Determine the [x, y] coordinate at the center of the cell enclosing the given text.  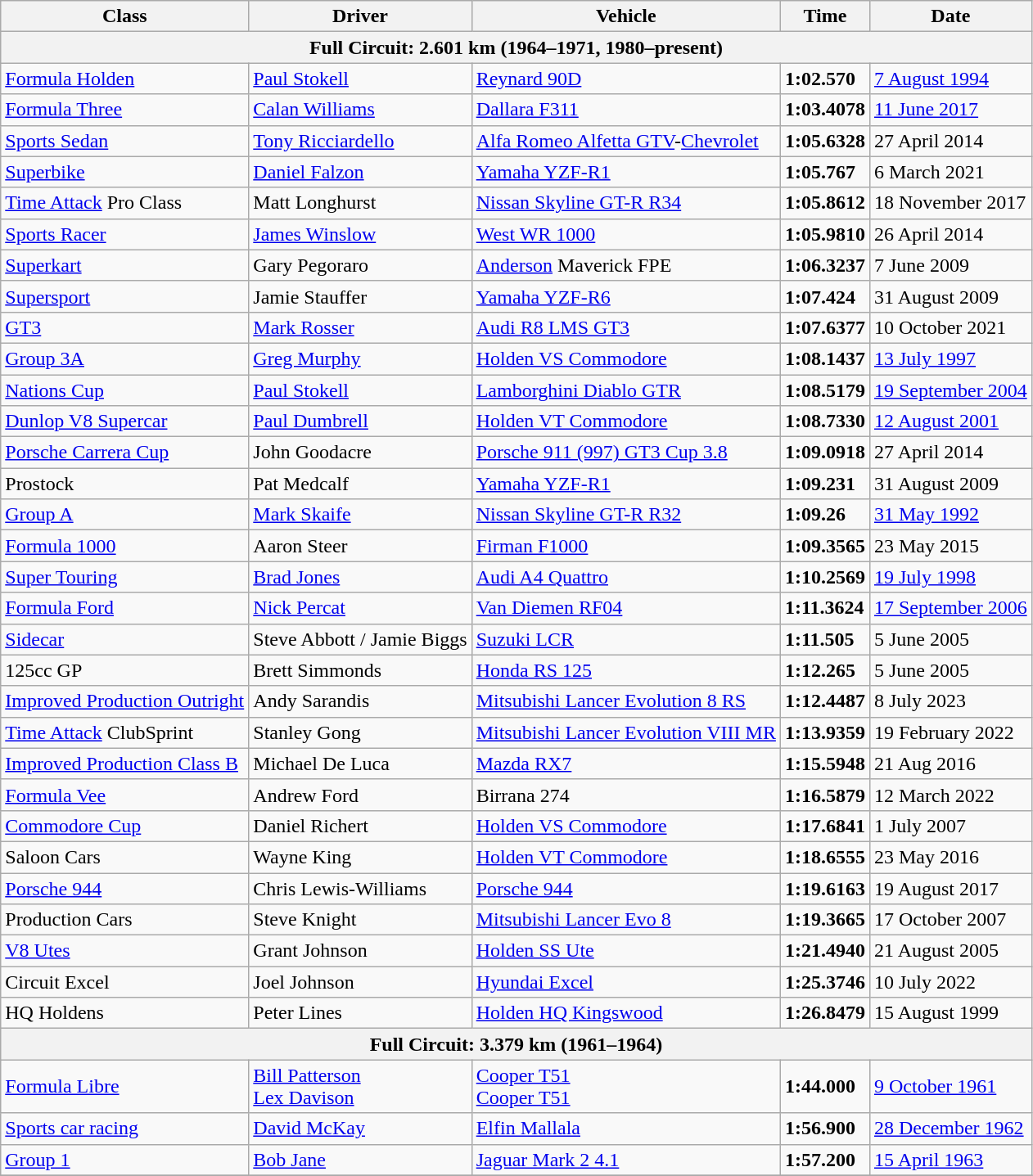
125cc GP [124, 670]
Pat Medcalf [360, 484]
1:09.0918 [825, 453]
Supersport [124, 296]
Production Cars [124, 920]
21 Aug 2016 [950, 764]
1:11.3624 [825, 608]
19 July 1998 [950, 577]
West WR 1000 [625, 234]
19 September 2004 [950, 390]
Paul Dumbrell [360, 421]
Saloon Cars [124, 857]
Elfin Mallala [625, 1129]
28 December 1962 [950, 1129]
Cooper T51Cooper T51 [625, 1087]
Nick Percat [360, 608]
1:05.8612 [825, 203]
Formula Ford [124, 608]
1:12.4487 [825, 701]
Suzuki LCR [625, 639]
1:09.26 [825, 515]
Formula Holden [124, 79]
7 June 2009 [950, 265]
Class [124, 16]
Greg Murphy [360, 358]
V8 Utes [124, 951]
Daniel Falzon [360, 172]
21 August 2005 [950, 951]
Nations Cup [124, 390]
Mark Skaife [360, 515]
Superbike [124, 172]
26 April 2014 [950, 234]
Mitsubishi Lancer Evolution 8 RS [625, 701]
Anderson Maverick FPE [625, 265]
Holden SS Ute [625, 951]
Formula Three [124, 110]
1 July 2007 [950, 826]
Firman F1000 [625, 546]
Group A [124, 515]
Steve Abbott / Jamie Biggs [360, 639]
19 August 2017 [950, 888]
1:13.9359 [825, 732]
Yamaha YZF-R6 [625, 296]
8 July 2023 [950, 701]
13 July 1997 [950, 358]
Dallara F311 [625, 110]
Daniel Richert [360, 826]
Date [950, 16]
12 March 2022 [950, 795]
Mitsubishi Lancer Evolution VIII MR [625, 732]
1:19.6163 [825, 888]
15 April 1963 [950, 1160]
1:16.5879 [825, 795]
Brett Simmonds [360, 670]
Formula 1000 [124, 546]
Hyundai Excel [625, 982]
Commodore Cup [124, 826]
Tony Ricciardello [360, 141]
7 August 1994 [950, 79]
Jamie Stauffer [360, 296]
17 September 2006 [950, 608]
Jaguar Mark 2 4.1 [625, 1160]
Time [825, 16]
1:05.6328 [825, 141]
Grant Johnson [360, 951]
1:06.3237 [825, 265]
Joel Johnson [360, 982]
Driver [360, 16]
1:07.424 [825, 296]
10 July 2022 [950, 982]
1:25.3746 [825, 982]
9 October 1961 [950, 1087]
Birrana 274 [625, 795]
19 February 2022 [950, 732]
Formula Libre [124, 1087]
1:08.1437 [825, 358]
Nissan Skyline GT-R R34 [625, 203]
Holden HQ Kingswood [625, 1013]
1:17.6841 [825, 826]
Honda RS 125 [625, 670]
Mazda RX7 [625, 764]
Prostock [124, 484]
1:05.767 [825, 172]
Superkart [124, 265]
Sports Sedan [124, 141]
Formula Vee [124, 795]
Matt Longhurst [360, 203]
11 June 2017 [950, 110]
Improved Production Class B [124, 764]
Bob Jane [360, 1160]
Sports Racer [124, 234]
6 March 2021 [950, 172]
Aaron Steer [360, 546]
Full Circuit: 2.601 km (1964–1971, 1980–present) [516, 47]
1:19.3665 [825, 920]
Andrew Ford [360, 795]
18 November 2017 [950, 203]
Peter Lines [360, 1013]
1:12.265 [825, 670]
Lamborghini Diablo GTR [625, 390]
1:09.3565 [825, 546]
Reynard 90D [625, 79]
31 May 1992 [950, 515]
1:08.5179 [825, 390]
Wayne King [360, 857]
1:08.7330 [825, 421]
John Goodacre [360, 453]
GT3 [124, 327]
Super Touring [124, 577]
17 October 2007 [950, 920]
Time Attack ClubSprint [124, 732]
Chris Lewis-Williams [360, 888]
James Winslow [360, 234]
Michael De Luca [360, 764]
Vehicle [625, 16]
23 May 2016 [950, 857]
Full Circuit: 3.379 km (1961–1964) [516, 1044]
15 August 1999 [950, 1013]
Dunlop V8 Supercar [124, 421]
12 August 2001 [950, 421]
1:15.5948 [825, 764]
Andy Sarandis [360, 701]
23 May 2015 [950, 546]
Group 3A [124, 358]
Van Diemen RF04 [625, 608]
Sports car racing [124, 1129]
Audi A4 Quattro [625, 577]
1:21.4940 [825, 951]
1:09.231 [825, 484]
10 October 2021 [950, 327]
1:11.505 [825, 639]
Mark Rosser [360, 327]
1:44.000 [825, 1087]
Porsche 911 (997) GT3 Cup 3.8 [625, 453]
Time Attack Pro Class [124, 203]
Bill Patterson Lex Davison [360, 1087]
1:02.570 [825, 79]
Nissan Skyline GT-R R32 [625, 515]
Porsche Carrera Cup [124, 453]
1:18.6555 [825, 857]
Circuit Excel [124, 982]
1:05.9810 [825, 234]
Mitsubishi Lancer Evo 8 [625, 920]
Improved Production Outright [124, 701]
1:26.8479 [825, 1013]
Sidecar [124, 639]
1:56.900 [825, 1129]
1:10.2569 [825, 577]
Steve Knight [360, 920]
Gary Pegoraro [360, 265]
Group 1 [124, 1160]
1:03.4078 [825, 110]
David McKay [360, 1129]
Calan Williams [360, 110]
Alfa Romeo Alfetta GTV-Chevrolet [625, 141]
1:57.200 [825, 1160]
1:07.6377 [825, 327]
HQ Holdens [124, 1013]
Stanley Gong [360, 732]
Audi R8 LMS GT3 [625, 327]
Brad Jones [360, 577]
